Return (x, y) of the center of cell containing provided text 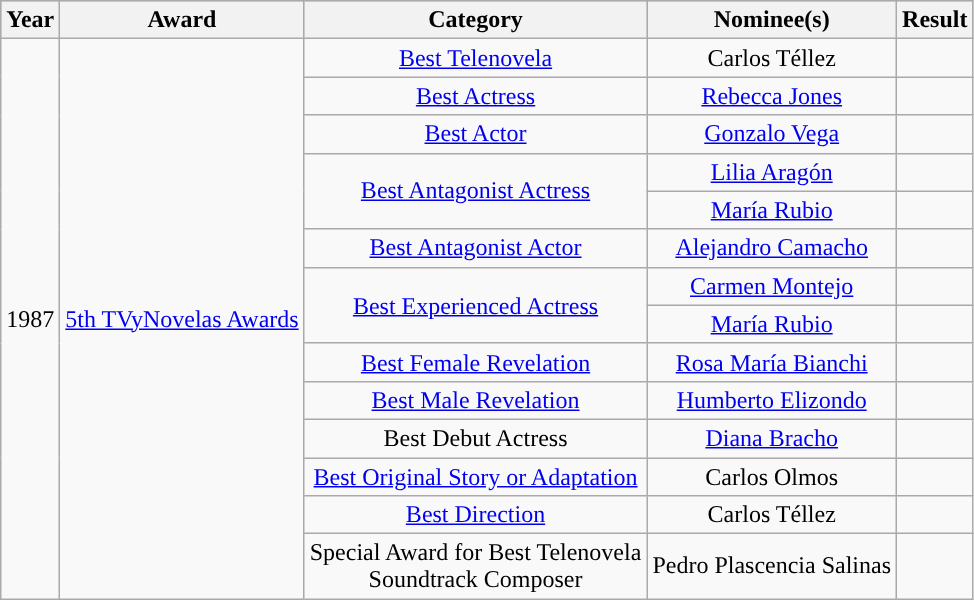
Pedro Plascencia Salinas (772, 566)
Rosa María Bianchi (772, 362)
Best Experienced Actress (476, 305)
Diana Bracho (772, 438)
Best Antagonist Actress (476, 191)
Humberto Elizondo (772, 400)
Best Telenovela (476, 58)
Best Female Revelation (476, 362)
Best Debut Actress (476, 438)
Best Direction (476, 515)
Special Award for Best Telenovela Soundtrack Composer (476, 566)
Category (476, 20)
Best Antagonist Actor (476, 248)
Gonzalo Vega (772, 134)
Carlos Olmos (772, 477)
Best Actor (476, 134)
Nominee(s) (772, 20)
Lilia Aragón (772, 172)
Alejandro Camacho (772, 248)
Best Original Story or Adaptation (476, 477)
Best Actress (476, 96)
Award (182, 20)
Best Male Revelation (476, 400)
1987 (30, 319)
Rebecca Jones (772, 96)
Result (935, 20)
5th TVyNovelas Awards (182, 319)
Year (30, 20)
Carmen Montejo (772, 286)
